Return [x, y] of the center of cell containing provided text 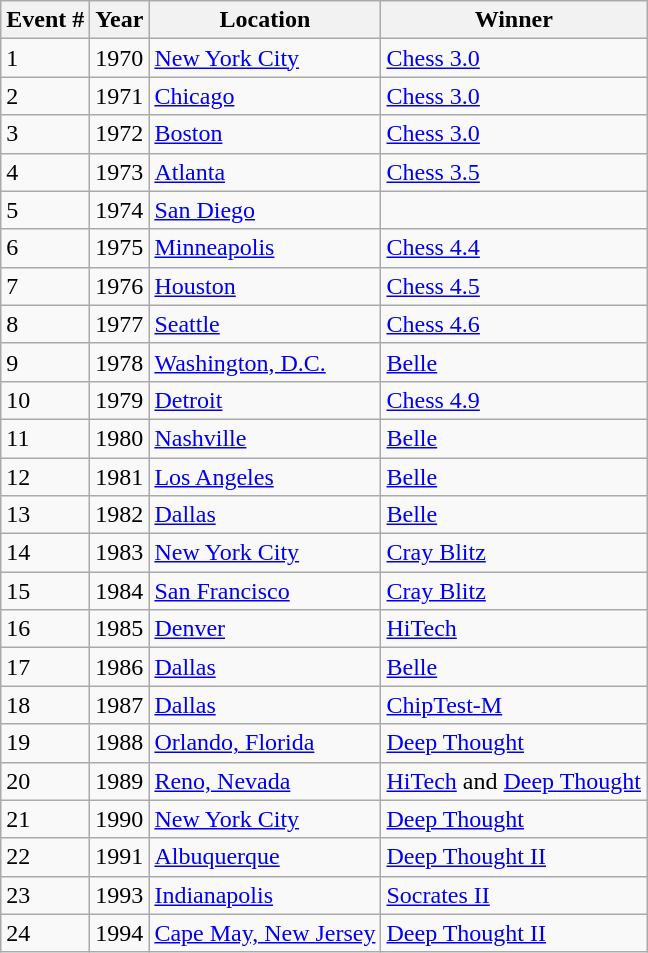
18 [46, 705]
Seattle [265, 324]
12 [46, 477]
Indianapolis [265, 895]
Chess 4.5 [514, 286]
13 [46, 515]
7 [46, 286]
20 [46, 781]
Atlanta [265, 172]
9 [46, 362]
HiTech [514, 629]
San Francisco [265, 591]
3 [46, 134]
1975 [120, 248]
Location [265, 20]
1994 [120, 933]
Cape May, New Jersey [265, 933]
1970 [120, 58]
19 [46, 743]
Year [120, 20]
11 [46, 438]
Boston [265, 134]
1973 [120, 172]
17 [46, 667]
Chicago [265, 96]
HiTech and Deep Thought [514, 781]
Minneapolis [265, 248]
1982 [120, 515]
1971 [120, 96]
Albuquerque [265, 857]
Reno, Nevada [265, 781]
Detroit [265, 400]
4 [46, 172]
1989 [120, 781]
Washington, D.C. [265, 362]
2 [46, 96]
5 [46, 210]
1990 [120, 819]
21 [46, 819]
15 [46, 591]
1993 [120, 895]
1985 [120, 629]
1987 [120, 705]
10 [46, 400]
Orlando, Florida [265, 743]
16 [46, 629]
Chess 4.6 [514, 324]
Houston [265, 286]
1979 [120, 400]
Socrates II [514, 895]
1974 [120, 210]
Los Angeles [265, 477]
1976 [120, 286]
1983 [120, 553]
1 [46, 58]
1986 [120, 667]
1978 [120, 362]
1991 [120, 857]
1981 [120, 477]
Denver [265, 629]
1984 [120, 591]
1972 [120, 134]
Chess 3.5 [514, 172]
14 [46, 553]
ChipTest-M [514, 705]
8 [46, 324]
Winner [514, 20]
6 [46, 248]
1988 [120, 743]
Event # [46, 20]
22 [46, 857]
Chess 4.9 [514, 400]
Chess 4.4 [514, 248]
24 [46, 933]
San Diego [265, 210]
Nashville [265, 438]
1977 [120, 324]
1980 [120, 438]
23 [46, 895]
